From the cell containing the given text, extract its center point as (x, y) coordinate. 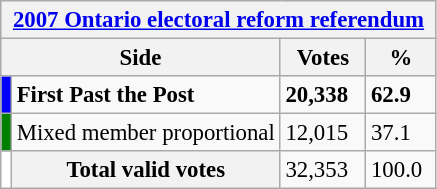
32,353 (323, 170)
% (402, 58)
2007 Ontario electoral reform referendum (219, 20)
Votes (323, 58)
First Past the Post (146, 95)
20,338 (323, 95)
Total valid votes (146, 170)
62.9 (402, 95)
37.1 (402, 133)
Side (140, 58)
12,015 (323, 133)
100.0 (402, 170)
Mixed member proportional (146, 133)
